Return (X, Y) of the center of cell containing provided text 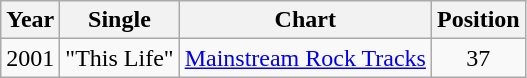
Single (120, 20)
"This Life" (120, 58)
Year (30, 20)
2001 (30, 58)
Mainstream Rock Tracks (305, 58)
Chart (305, 20)
37 (478, 58)
Position (478, 20)
